Detect which cell encompasses the target text, then output its (x, y) center coordinate. 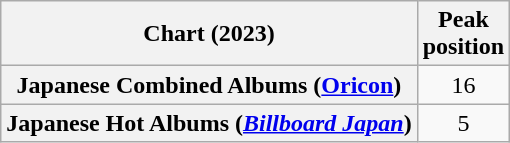
Japanese Hot Albums (Billboard Japan) (209, 123)
5 (463, 123)
Chart (2023) (209, 34)
Japanese Combined Albums (Oricon) (209, 85)
Peakposition (463, 34)
16 (463, 85)
